Return the [x, y] coordinate for the center point of the cell that contains the specified text.  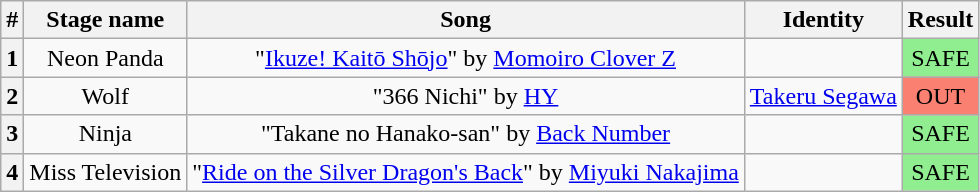
"Ride on the Silver Dragon's Back" by Miyuki Nakajima [466, 172]
# [12, 20]
"366 Nichi" by HY [466, 96]
Result [940, 20]
Wolf [106, 96]
OUT [940, 96]
Takeru Segawa [823, 96]
"Ikuze! Kaitō Shōjo" by Momoiro Clover Z [466, 58]
Song [466, 20]
2 [12, 96]
Identity [823, 20]
Miss Television [106, 172]
Stage name [106, 20]
4 [12, 172]
Neon Panda [106, 58]
"Takane no Hanako-san" by Back Number [466, 134]
3 [12, 134]
Ninja [106, 134]
1 [12, 58]
